Identify which cell holds the provided text, then report its (x, y) central coordinate. 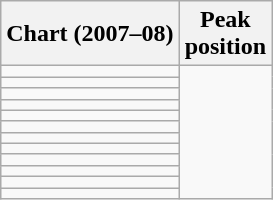
Chart (2007–08) (90, 34)
Peak position (225, 34)
